Return the [X, Y] coordinate for the center point of the cell that contains the specified text.  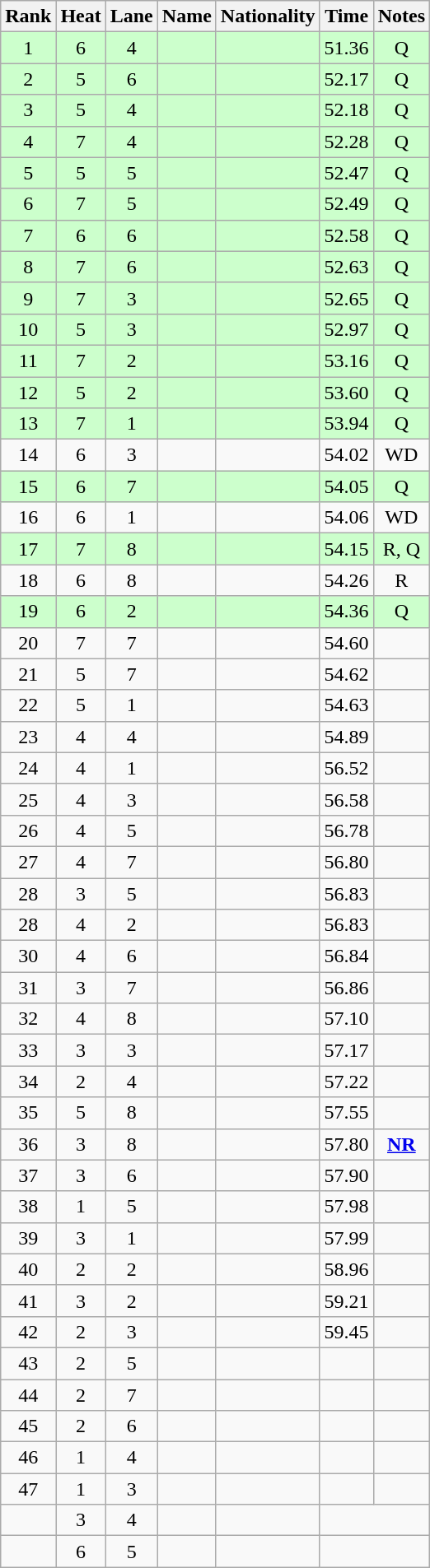
53.94 [346, 424]
42 [28, 1332]
21 [28, 674]
54.89 [346, 737]
52.47 [346, 173]
54.36 [346, 612]
56.58 [346, 799]
11 [28, 361]
23 [28, 737]
Heat [81, 16]
Time [346, 16]
18 [28, 580]
19 [28, 612]
54.60 [346, 643]
56.84 [346, 956]
54.02 [346, 455]
15 [28, 486]
58.96 [346, 1269]
32 [28, 1019]
35 [28, 1113]
52.58 [346, 235]
Nationality [268, 16]
57.80 [346, 1144]
46 [28, 1458]
33 [28, 1050]
56.86 [346, 988]
53.60 [346, 393]
44 [28, 1395]
59.21 [346, 1300]
25 [28, 799]
57.99 [346, 1238]
59.45 [346, 1332]
45 [28, 1426]
13 [28, 424]
22 [28, 705]
57.17 [346, 1050]
34 [28, 1082]
54.15 [346, 549]
27 [28, 862]
20 [28, 643]
52.63 [346, 267]
51.36 [346, 48]
54.26 [346, 580]
Lane [132, 16]
57.10 [346, 1019]
Rank [28, 16]
12 [28, 393]
52.28 [346, 142]
R [401, 580]
52.49 [346, 204]
57.90 [346, 1175]
52.97 [346, 329]
57.22 [346, 1082]
52.17 [346, 79]
47 [28, 1489]
57.55 [346, 1113]
52.18 [346, 110]
Notes [401, 16]
17 [28, 549]
40 [28, 1269]
16 [28, 518]
Name [186, 16]
43 [28, 1363]
31 [28, 988]
38 [28, 1207]
56.52 [346, 768]
9 [28, 298]
52.65 [346, 298]
37 [28, 1175]
54.06 [346, 518]
NR [401, 1144]
54.63 [346, 705]
10 [28, 329]
54.62 [346, 674]
30 [28, 956]
R, Q [401, 549]
26 [28, 831]
54.05 [346, 486]
36 [28, 1144]
39 [28, 1238]
56.78 [346, 831]
41 [28, 1300]
56.80 [346, 862]
57.98 [346, 1207]
24 [28, 768]
53.16 [346, 361]
14 [28, 455]
